Find where the given text appears and provide that cell's center as [X, Y] coordinate. 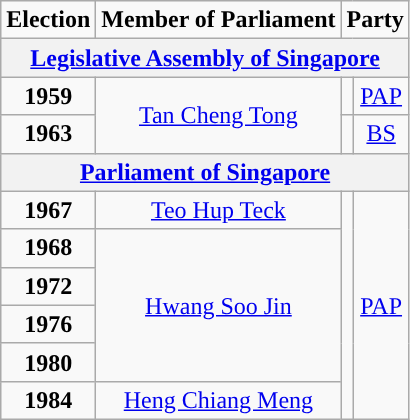
Hwang Soo Jin [218, 305]
Tan Cheng Tong [218, 115]
1967 [48, 210]
1968 [48, 248]
Member of Parliament [218, 20]
1984 [48, 400]
Parliament of Singapore [206, 172]
1972 [48, 286]
1963 [48, 134]
1959 [48, 96]
Election [48, 20]
1980 [48, 362]
Teo Hup Teck [218, 210]
Legislative Assembly of Singapore [206, 58]
Party [375, 20]
BS [382, 134]
Heng Chiang Meng [218, 400]
1976 [48, 324]
